Find where the given text appears and provide that cell's center as [X, Y] coordinate. 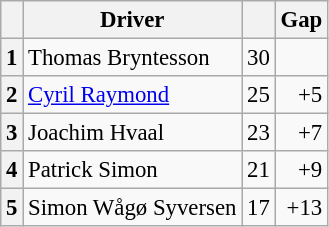
25 [258, 95]
2 [12, 95]
1 [12, 58]
17 [258, 208]
+7 [301, 133]
30 [258, 58]
Patrick Simon [132, 170]
+9 [301, 170]
5 [12, 208]
21 [258, 170]
Cyril Raymond [132, 95]
Gap [301, 20]
4 [12, 170]
+5 [301, 95]
3 [12, 133]
Joachim Hvaal [132, 133]
+13 [301, 208]
Simon Wågø Syversen [132, 208]
Driver [132, 20]
Thomas Bryntesson [132, 58]
23 [258, 133]
